Capture the cell that displays the provided text and extract its [x, y] central coordinate. 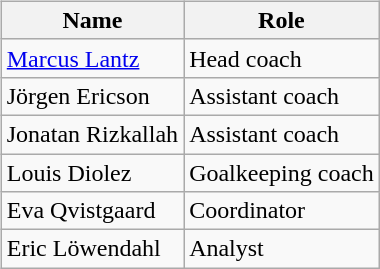
Marcus Lantz [92, 58]
Jörgen Ericson [92, 96]
Jonatan Rizkallah [92, 134]
Role [282, 20]
Head coach [282, 58]
Name [92, 20]
Goalkeeping coach [282, 173]
Analyst [282, 249]
Eva Qvistgaard [92, 211]
Louis Diolez [92, 173]
Eric Löwendahl [92, 249]
Coordinator [282, 211]
